Provide the [X, Y] coordinate of the cell's center where the given text is located.  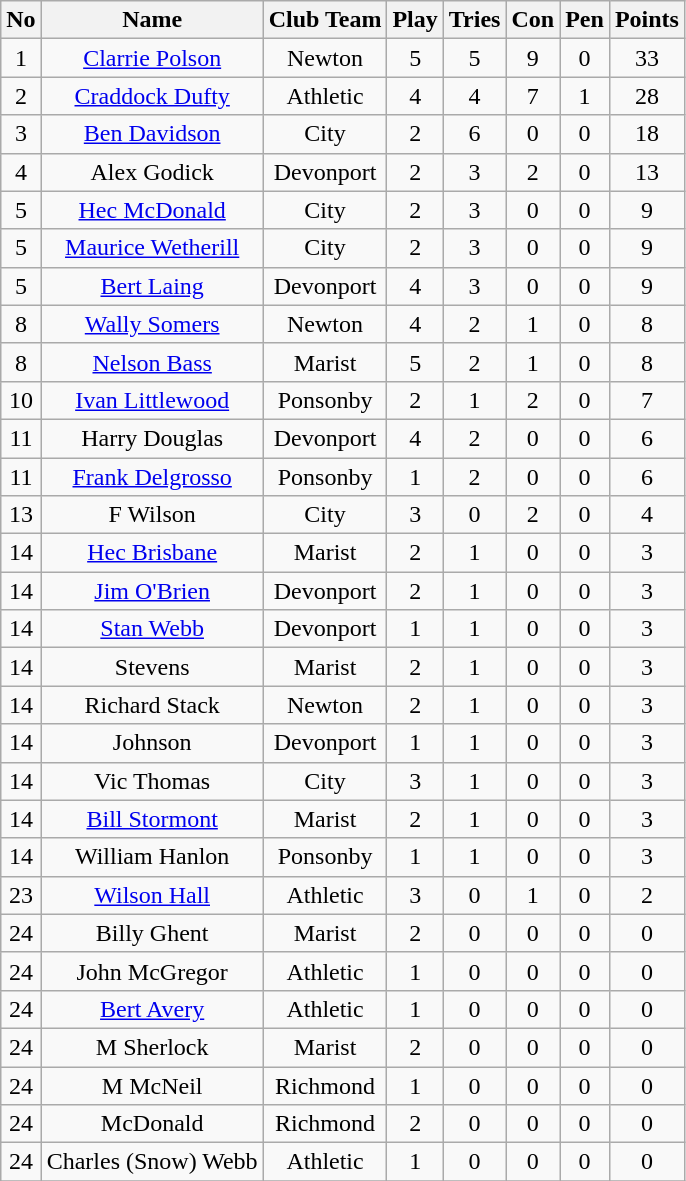
Bert Laing [152, 286]
Pen [585, 20]
Wally Somers [152, 324]
Jim O'Brien [152, 591]
Points [646, 20]
Con [533, 20]
M Sherlock [152, 1047]
Name [152, 20]
28 [646, 96]
18 [646, 134]
23 [21, 895]
Richard Stack [152, 705]
No [21, 20]
Hec Brisbane [152, 553]
Charles (Snow) Webb [152, 1162]
Craddock Dufty [152, 96]
Ivan Littlewood [152, 400]
Club Team [325, 20]
Tries [474, 20]
Play [415, 20]
Johnson [152, 743]
Frank Delgrosso [152, 477]
Maurice Wetherill [152, 248]
10 [21, 400]
William Hanlon [152, 857]
Bert Avery [152, 1009]
Stan Webb [152, 629]
Harry Douglas [152, 438]
Nelson Bass [152, 362]
Billy Ghent [152, 933]
33 [646, 58]
Vic Thomas [152, 781]
Stevens [152, 667]
Ben Davidson [152, 134]
Clarrie Polson [152, 58]
Hec McDonald [152, 210]
Alex Godick [152, 172]
M McNeil [152, 1085]
McDonald [152, 1124]
Bill Stormont [152, 819]
John McGregor [152, 971]
Wilson Hall [152, 895]
F Wilson [152, 515]
